Extract the [x, y] coordinate from the center of the cell holding the provided text.  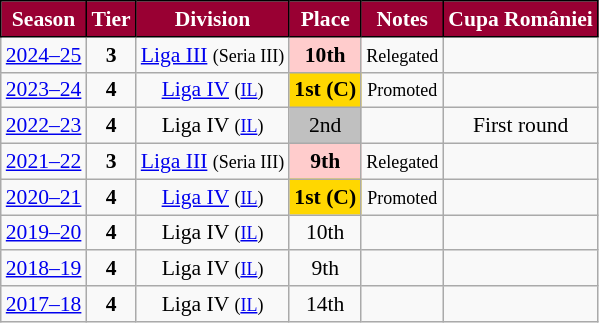
Notes [402, 19]
2023–24 [44, 90]
2017–18 [44, 304]
2024–25 [44, 55]
14th [325, 304]
Cupa României [520, 19]
Division [213, 19]
First round [520, 126]
2019–20 [44, 233]
2018–19 [44, 269]
2020–21 [44, 197]
2022–23 [44, 126]
Season [44, 19]
Place [325, 19]
2021–22 [44, 162]
Tier [110, 19]
2nd [325, 126]
